Find where the given text appears and provide that cell's center as [x, y] coordinate. 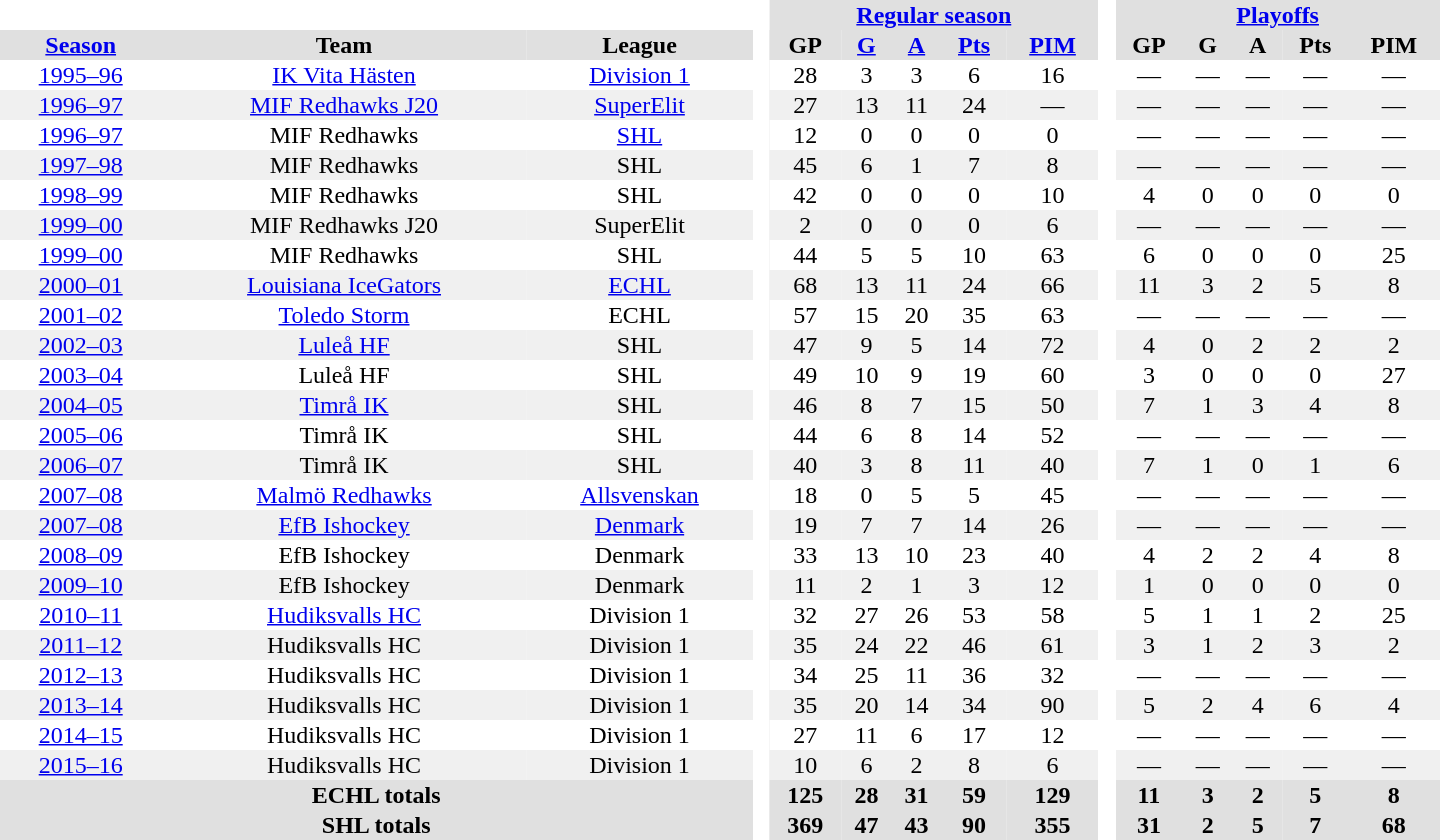
2004–05 [80, 405]
Team [344, 45]
61 [1052, 645]
52 [1052, 435]
2001–02 [80, 315]
42 [805, 195]
355 [1052, 825]
129 [1052, 795]
ECHL totals [376, 795]
60 [1052, 375]
53 [974, 615]
2006–07 [80, 465]
2011–12 [80, 645]
49 [805, 375]
125 [805, 795]
2002–03 [80, 345]
2015–16 [80, 765]
59 [974, 795]
2013–14 [80, 705]
Regular season [934, 15]
Louisiana IceGators [344, 285]
Playoffs [1278, 15]
Malmö Redhawks [344, 495]
2000–01 [80, 285]
369 [805, 825]
66 [1052, 285]
2003–04 [80, 375]
50 [1052, 405]
2014–15 [80, 735]
58 [1052, 615]
18 [805, 495]
SHL totals [376, 825]
33 [805, 555]
1998–99 [80, 195]
17 [974, 735]
2008–09 [80, 555]
2009–10 [80, 585]
Toledo Storm [344, 315]
72 [1052, 345]
1997–98 [80, 165]
IK Vita Hästen [344, 75]
2010–11 [80, 615]
Season [80, 45]
1995–96 [80, 75]
2005–06 [80, 435]
League [640, 45]
22 [916, 645]
23 [974, 555]
16 [1052, 75]
36 [974, 675]
43 [916, 825]
Allsvenskan [640, 495]
2012–13 [80, 675]
57 [805, 315]
